Locate the cell with the specified text and output its [x, y] center coordinate. 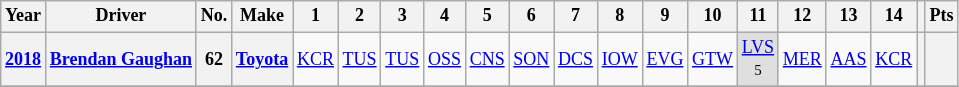
OSS [445, 59]
Make [262, 16]
IOW [620, 59]
DCS [576, 59]
SON [532, 59]
4 [445, 16]
CNS [487, 59]
5 [487, 16]
1 [316, 16]
AAS [848, 59]
13 [848, 16]
9 [665, 16]
2018 [24, 59]
Brendan Gaughan [120, 59]
Pts [942, 16]
2 [360, 16]
14 [894, 16]
Year [24, 16]
No. [214, 16]
12 [802, 16]
LVS5 [758, 59]
MER [802, 59]
10 [713, 16]
3 [402, 16]
62 [214, 59]
Toyota [262, 59]
Driver [120, 16]
11 [758, 16]
GTW [713, 59]
8 [620, 16]
7 [576, 16]
EVG [665, 59]
6 [532, 16]
